For the text-containing cell, return its midpoint in [X, Y] coordinate format. 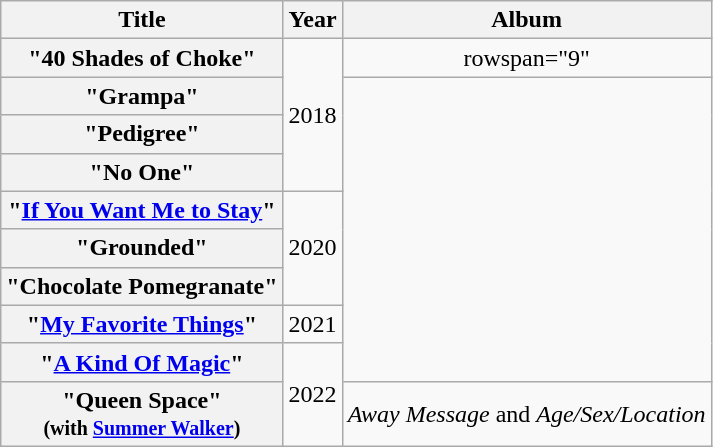
Album [526, 20]
Away Message and Age/Sex/Location [526, 414]
"Chocolate Pomegranate" [142, 286]
"40 Shades of Choke" [142, 58]
rowspan="9" [526, 58]
2022 [312, 394]
"Grounded" [142, 248]
2018 [312, 115]
Year [312, 20]
"If You Want Me to Stay" [142, 210]
Title [142, 20]
"Grampa" [142, 96]
"A Kind Of Magic" [142, 362]
"Pedigree" [142, 134]
2020 [312, 248]
"Queen Space"(with Summer Walker) [142, 414]
2021 [312, 324]
"No One" [142, 172]
"My Favorite Things" [142, 324]
